Pinpoint the cell where the given text exists, returning its [X, Y] midpoint coordinate. 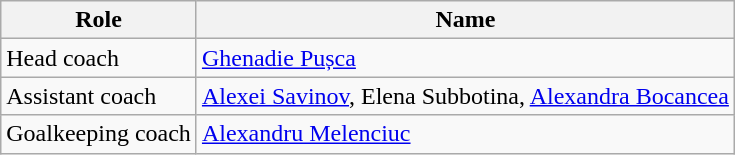
Goalkeeping coach [99, 134]
Alexandru Melenciuc [465, 134]
Assistant coach [99, 96]
Name [465, 20]
Role [99, 20]
Head coach [99, 58]
Alexei Savinov, Elena Subbotina, Alexandra Bocancea [465, 96]
Ghenadie Pușca [465, 58]
